Determine the (x, y) coordinate at the center of the cell enclosing the given text.  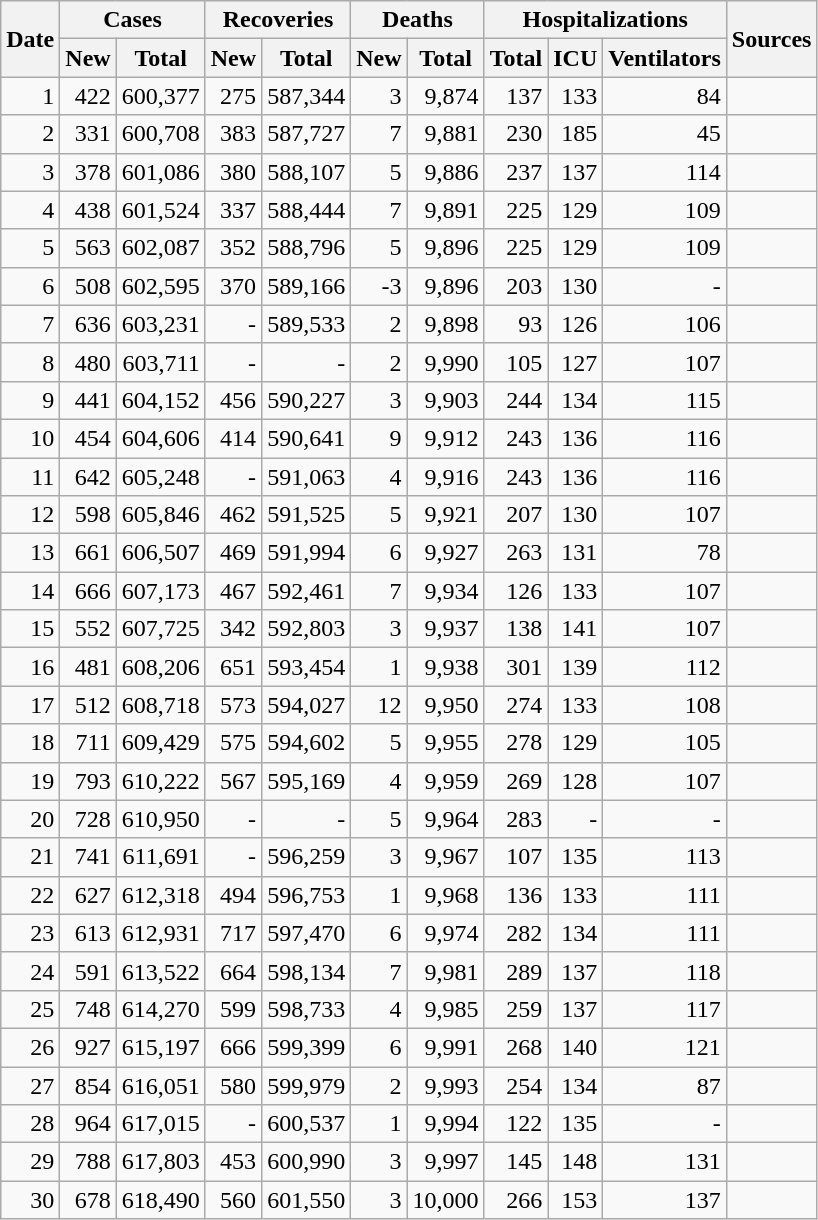
613 (88, 933)
617,803 (160, 1162)
27 (30, 1085)
275 (233, 96)
30 (30, 1200)
153 (576, 1200)
9,997 (446, 1162)
678 (88, 1200)
278 (516, 743)
467 (233, 591)
342 (233, 629)
580 (233, 1085)
602,595 (160, 286)
29 (30, 1162)
567 (233, 781)
9,959 (446, 781)
593,454 (306, 667)
148 (576, 1162)
591 (88, 971)
16 (30, 667)
610,222 (160, 781)
462 (233, 515)
748 (88, 1009)
616,051 (160, 1085)
9,985 (446, 1009)
600,990 (306, 1162)
ICU (576, 58)
203 (516, 286)
21 (30, 857)
636 (88, 324)
587,344 (306, 96)
613,522 (160, 971)
9,903 (446, 400)
599,399 (306, 1047)
563 (88, 248)
9,937 (446, 629)
588,444 (306, 210)
11 (30, 477)
601,086 (160, 172)
9,974 (446, 933)
24 (30, 971)
Deaths (418, 20)
603,711 (160, 362)
456 (233, 400)
609,429 (160, 743)
9,921 (446, 515)
512 (88, 705)
596,259 (306, 857)
25 (30, 1009)
927 (88, 1047)
605,248 (160, 477)
592,803 (306, 629)
588,107 (306, 172)
283 (516, 819)
9,898 (446, 324)
601,550 (306, 1200)
642 (88, 477)
10,000 (446, 1200)
9,874 (446, 96)
112 (665, 667)
596,753 (306, 895)
854 (88, 1085)
597,470 (306, 933)
600,537 (306, 1124)
9,991 (446, 1047)
140 (576, 1047)
269 (516, 781)
22 (30, 895)
138 (516, 629)
185 (576, 134)
10 (30, 438)
608,206 (160, 667)
19 (30, 781)
380 (233, 172)
Cases (132, 20)
230 (516, 134)
244 (516, 400)
370 (233, 286)
606,507 (160, 553)
93 (516, 324)
301 (516, 667)
9,916 (446, 477)
591,994 (306, 553)
788 (88, 1162)
9,981 (446, 971)
560 (233, 1200)
664 (233, 971)
717 (233, 933)
615,197 (160, 1047)
454 (88, 438)
84 (665, 96)
600,377 (160, 96)
481 (88, 667)
573 (233, 705)
139 (576, 667)
114 (665, 172)
651 (233, 667)
9,934 (446, 591)
590,641 (306, 438)
Date (30, 39)
9,968 (446, 895)
591,063 (306, 477)
603,231 (160, 324)
627 (88, 895)
610,950 (160, 819)
9,993 (446, 1085)
145 (516, 1162)
711 (88, 743)
141 (576, 629)
438 (88, 210)
108 (665, 705)
20 (30, 819)
589,166 (306, 286)
45 (665, 134)
9,881 (446, 134)
14 (30, 591)
9,967 (446, 857)
Sources (772, 39)
441 (88, 400)
274 (516, 705)
122 (516, 1124)
592,461 (306, 591)
9,955 (446, 743)
-3 (379, 286)
594,602 (306, 743)
26 (30, 1047)
728 (88, 819)
Hospitalizations (605, 20)
121 (665, 1047)
9,994 (446, 1124)
9,990 (446, 362)
117 (665, 1009)
118 (665, 971)
9,938 (446, 667)
575 (233, 743)
237 (516, 172)
207 (516, 515)
595,169 (306, 781)
612,318 (160, 895)
469 (233, 553)
598 (88, 515)
378 (88, 172)
590,227 (306, 400)
282 (516, 933)
612,931 (160, 933)
453 (233, 1162)
337 (233, 210)
602,087 (160, 248)
618,490 (160, 1200)
598,134 (306, 971)
383 (233, 134)
106 (665, 324)
266 (516, 1200)
289 (516, 971)
422 (88, 96)
115 (665, 400)
508 (88, 286)
607,173 (160, 591)
Recoveries (278, 20)
23 (30, 933)
604,606 (160, 438)
9,927 (446, 553)
552 (88, 629)
661 (88, 553)
17 (30, 705)
587,727 (306, 134)
331 (88, 134)
607,725 (160, 629)
494 (233, 895)
600,708 (160, 134)
28 (30, 1124)
601,524 (160, 210)
78 (665, 553)
9,886 (446, 172)
128 (576, 781)
598,733 (306, 1009)
741 (88, 857)
Ventilators (665, 58)
588,796 (306, 248)
964 (88, 1124)
614,270 (160, 1009)
589,533 (306, 324)
604,152 (160, 400)
9,964 (446, 819)
594,027 (306, 705)
599,979 (306, 1085)
793 (88, 781)
9,891 (446, 210)
15 (30, 629)
414 (233, 438)
352 (233, 248)
480 (88, 362)
9,912 (446, 438)
113 (665, 857)
8 (30, 362)
13 (30, 553)
591,525 (306, 515)
608,718 (160, 705)
18 (30, 743)
617,015 (160, 1124)
259 (516, 1009)
254 (516, 1085)
599 (233, 1009)
268 (516, 1047)
611,691 (160, 857)
605,846 (160, 515)
263 (516, 553)
127 (576, 362)
9,950 (446, 705)
87 (665, 1085)
